Extract the [X, Y] coordinate from the center of the cell holding the provided text.  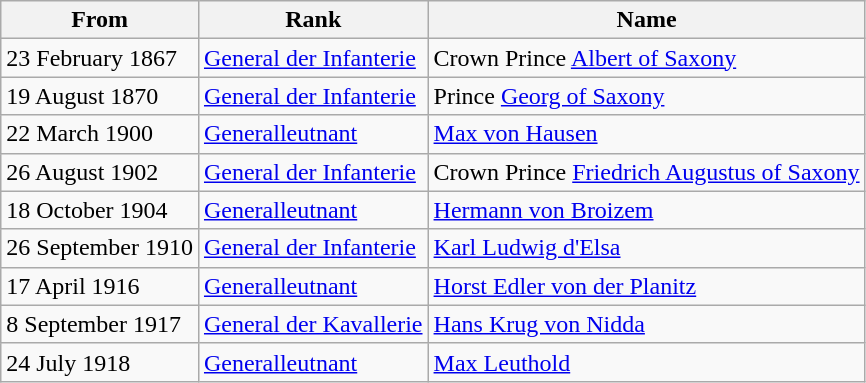
Max Leuthold [646, 362]
Max von Hausen [646, 134]
Hans Krug von Nidda [646, 324]
General der Kavallerie [313, 324]
18 October 1904 [100, 210]
Rank [313, 20]
Horst Edler von der Planitz [646, 286]
From [100, 20]
8 September 1917 [100, 324]
Karl Ludwig d'Elsa [646, 248]
Prince Georg of Saxony [646, 96]
19 August 1870 [100, 96]
26 August 1902 [100, 172]
Crown Prince Albert of Saxony [646, 58]
24 July 1918 [100, 362]
17 April 1916 [100, 286]
26 September 1910 [100, 248]
Crown Prince Friedrich Augustus of Saxony [646, 172]
Hermann von Broizem [646, 210]
Name [646, 20]
23 February 1867 [100, 58]
22 March 1900 [100, 134]
